Search for the cell housing the specified text and yield its [x, y] center coordinate. 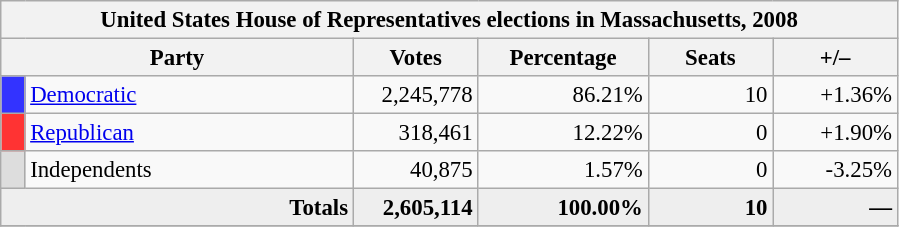
2,605,114 [416, 208]
United States House of Representatives elections in Massachusetts, 2008 [450, 20]
Republican [189, 133]
40,875 [416, 170]
Party [178, 58]
Democratic [189, 95]
— [836, 208]
100.00% [563, 208]
+1.90% [836, 133]
1.57% [563, 170]
Totals [178, 208]
Percentage [563, 58]
Seats [710, 58]
Independents [189, 170]
-3.25% [836, 170]
12.22% [563, 133]
318,461 [416, 133]
+/– [836, 58]
86.21% [563, 95]
+1.36% [836, 95]
Votes [416, 58]
2,245,778 [416, 95]
